Return [X, Y] of the center of cell containing provided text 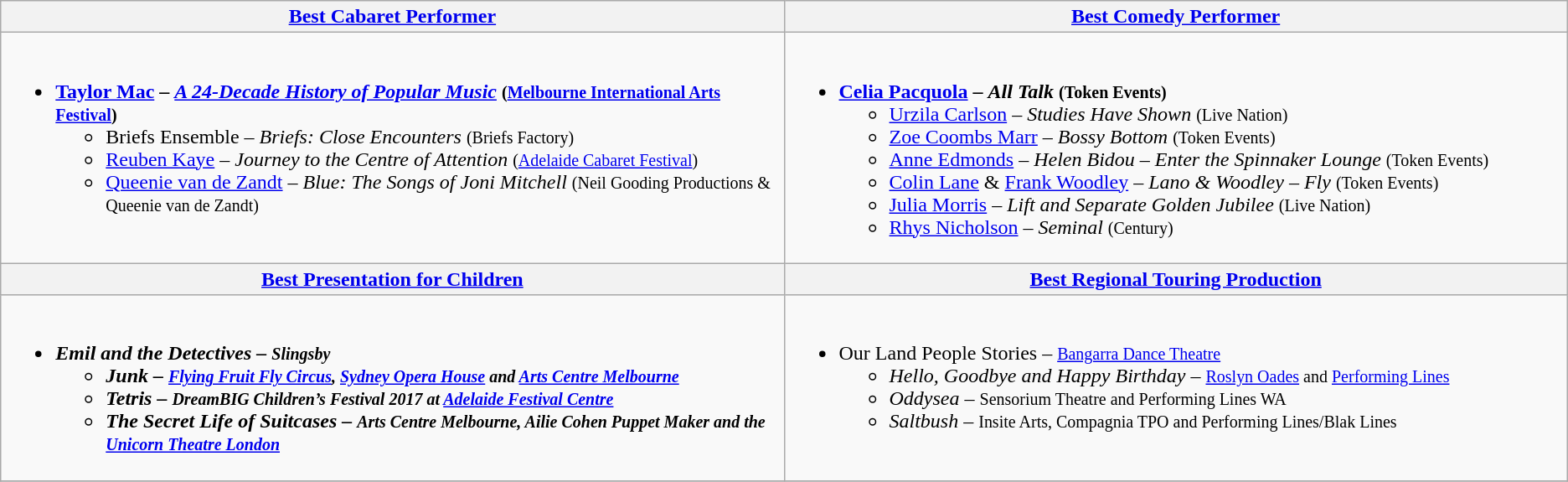
Best Comedy Performer [1176, 17]
Best Cabaret Performer [392, 17]
Best Presentation for Children [392, 279]
Best Regional Touring Production [1176, 279]
